Scan for the cell matching the given text and deliver its (X, Y) coordinate at center. 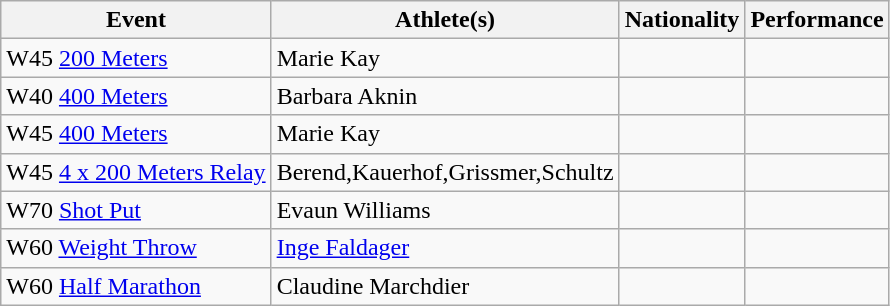
Inge Faldager (445, 248)
Athlete(s) (445, 20)
Performance (817, 20)
W60 Half Marathon (136, 286)
W60 Weight Throw (136, 248)
Berend,Kauerhof,Grissmer,Schultz (445, 172)
W70 Shot Put (136, 210)
Claudine Marchdier (445, 286)
W45 400 Meters (136, 134)
W45 4 x 200 Meters Relay (136, 172)
W40 400 Meters (136, 96)
Nationality (682, 20)
W45 200 Meters (136, 58)
Evaun Williams (445, 210)
Barbara Aknin (445, 96)
Event (136, 20)
